Detect which cell encompasses the target text, then output its [x, y] center coordinate. 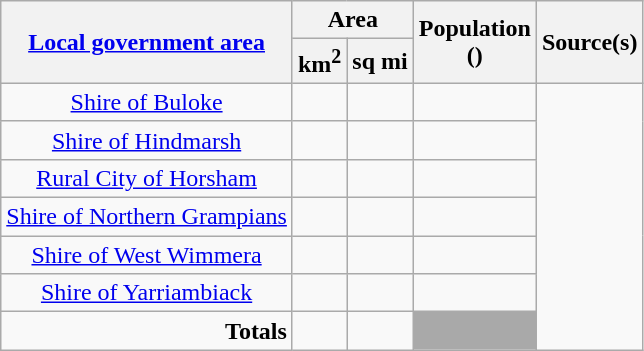
Shire of Buloke [147, 102]
Population() [474, 42]
Totals [147, 331]
Source(s) [590, 42]
Shire of Yarriambiack [147, 293]
Shire of Northern Grampians [147, 217]
km2 [319, 62]
Area [352, 20]
Local government area [147, 42]
Rural City of Horsham [147, 178]
sq mi [380, 62]
Shire of West Wimmera [147, 255]
Shire of Hindmarsh [147, 140]
